Detect which cell encompasses the target text, then output its (x, y) center coordinate. 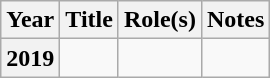
Role(s) (160, 20)
2019 (30, 58)
Year (30, 20)
Title (90, 20)
Notes (235, 20)
